Search for the cell housing the specified text and yield its (x, y) center coordinate. 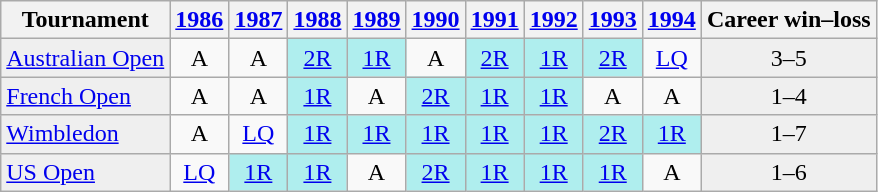
Wimbledon (86, 134)
1–7 (788, 134)
1990 (436, 20)
1986 (200, 20)
1–4 (788, 96)
1–6 (788, 172)
1993 (612, 20)
1991 (494, 20)
Australian Open (86, 58)
French Open (86, 96)
Tournament (86, 20)
1989 (376, 20)
Career win–loss (788, 20)
1994 (672, 20)
1992 (554, 20)
3–5 (788, 58)
1987 (258, 20)
1988 (318, 20)
US Open (86, 172)
